Detect which cell encompasses the target text, then output its [X, Y] center coordinate. 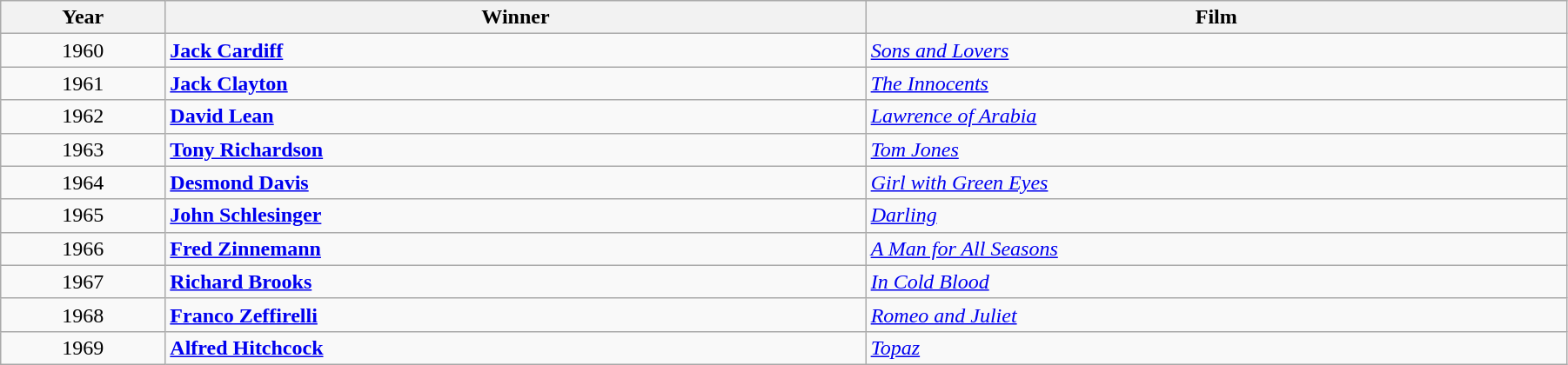
In Cold Blood [1216, 282]
1968 [84, 315]
Film [1216, 17]
Tony Richardson [515, 149]
Topaz [1216, 348]
David Lean [515, 116]
1966 [84, 249]
Girl with Green Eyes [1216, 182]
Darling [1216, 216]
Franco Zeffirelli [515, 315]
Romeo and Juliet [1216, 315]
Winner [515, 17]
John Schlesinger [515, 216]
1969 [84, 348]
Richard Brooks [515, 282]
1963 [84, 149]
Fred Zinnemann [515, 249]
Jack Cardiff [515, 50]
1965 [84, 216]
The Innocents [1216, 83]
1962 [84, 116]
1961 [84, 83]
Year [84, 17]
Desmond Davis [515, 182]
1967 [84, 282]
A Man for All Seasons [1216, 249]
Lawrence of Arabia [1216, 116]
Jack Clayton [515, 83]
Alfred Hitchcock [515, 348]
1960 [84, 50]
1964 [84, 182]
Tom Jones [1216, 149]
Sons and Lovers [1216, 50]
